Return the (X, Y) coordinate for the center point of the cell that contains the specified text.  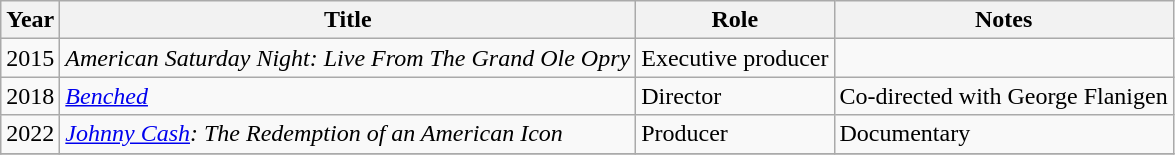
Notes (1004, 20)
Year (30, 20)
Johnny Cash: The Redemption of an American Icon (348, 134)
2018 (30, 96)
Title (348, 20)
Benched (348, 96)
2015 (30, 58)
Executive producer (735, 58)
Producer (735, 134)
2022 (30, 134)
Role (735, 20)
Director (735, 96)
American Saturday Night: Live From The Grand Ole Opry (348, 58)
Documentary (1004, 134)
Co-directed with George Flanigen (1004, 96)
